Find where the given text appears and provide that cell's center as [x, y] coordinate. 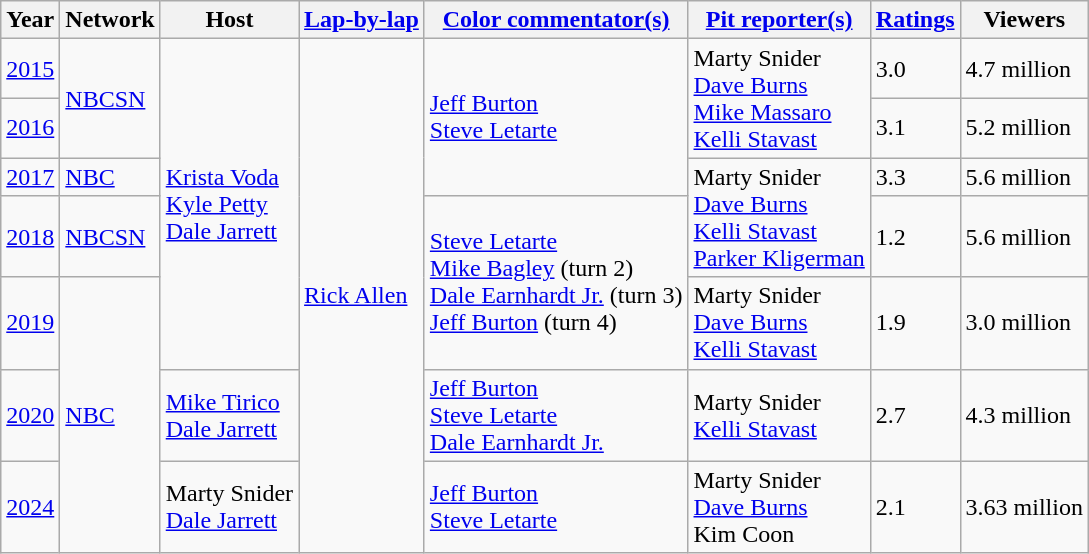
2015 [30, 69]
4.7 million [1024, 69]
Marty SniderKelli Stavast [779, 415]
Lap-by-lap [362, 20]
Marty SniderDave BurnsKelli StavastParker Kligerman [779, 218]
1.2 [915, 236]
Marty SniderDave BurnsKim Coon [779, 507]
Ratings [915, 20]
Pit reporter(s) [779, 20]
Krista VodaKyle PettyDale Jarrett [229, 204]
2.1 [915, 507]
Marty SniderDave BurnsMike MassaroKelli Stavast [779, 98]
Host [229, 20]
2019 [30, 323]
Color commentator(s) [556, 20]
3.0 [915, 69]
Steve LetarteMike Bagley (turn 2)Dale Earnhardt Jr. (turn 3)Jeff Burton (turn 4) [556, 282]
Network [110, 20]
2020 [30, 415]
2018 [30, 236]
3.63 million [1024, 507]
1.9 [915, 323]
4.3 million [1024, 415]
Marty SniderDave BurnsKelli Stavast [779, 323]
2.7 [915, 415]
3.1 [915, 128]
Marty SniderDale Jarrett [229, 507]
2016 [30, 128]
3.3 [915, 177]
Rick Allen [362, 296]
3.0 million [1024, 323]
Mike TiricoDale Jarrett [229, 415]
2024 [30, 507]
Viewers [1024, 20]
5.2 million [1024, 128]
Jeff BurtonSteve LetarteDale Earnhardt Jr. [556, 415]
2017 [30, 177]
Year [30, 20]
